Extract the [x, y] coordinate from the center of the cell holding the provided text.  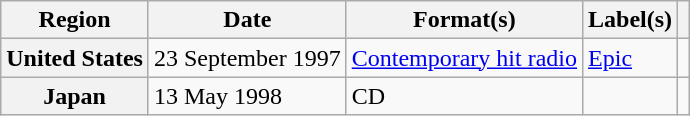
Format(s) [464, 20]
Japan [75, 96]
Region [75, 20]
23 September 1997 [247, 58]
Label(s) [630, 20]
United States [75, 58]
13 May 1998 [247, 96]
Epic [630, 58]
Date [247, 20]
Contemporary hit radio [464, 58]
CD [464, 96]
